Capture the cell that displays the provided text and extract its [X, Y] central coordinate. 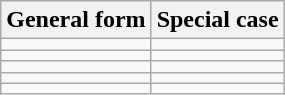
General form [76, 20]
Special case [218, 20]
